Detect which cell encompasses the target text, then output its (X, Y) center coordinate. 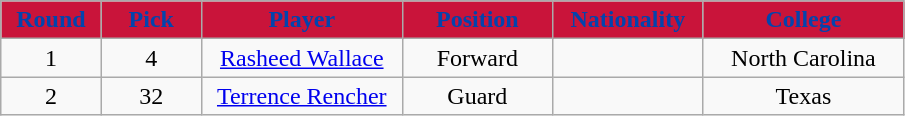
4 (151, 58)
2 (51, 96)
Forward (477, 58)
North Carolina (804, 58)
Nationality (628, 20)
Pick (151, 20)
Round (51, 20)
Texas (804, 96)
Player (302, 20)
Terrence Rencher (302, 96)
Rasheed Wallace (302, 58)
32 (151, 96)
Guard (477, 96)
1 (51, 58)
College (804, 20)
Position (477, 20)
